Extract the (X, Y) coordinate from the center of the cell holding the provided text.  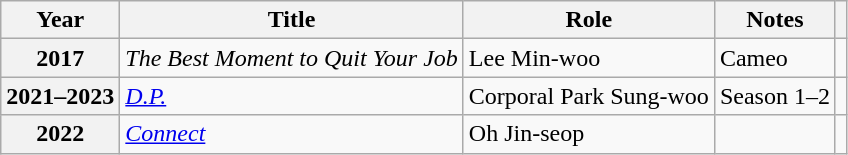
Cameo (774, 58)
Year (60, 20)
Lee Min-woo (588, 58)
Title (292, 20)
Role (588, 20)
Connect (292, 134)
Season 1–2 (774, 96)
Notes (774, 20)
2021–2023 (60, 96)
The Best Moment to Quit Your Job (292, 58)
2017 (60, 58)
Corporal Park Sung-woo (588, 96)
Oh Jin-seop (588, 134)
2022 (60, 134)
D.P. (292, 96)
